Identify which cell holds the provided text, then report its (x, y) central coordinate. 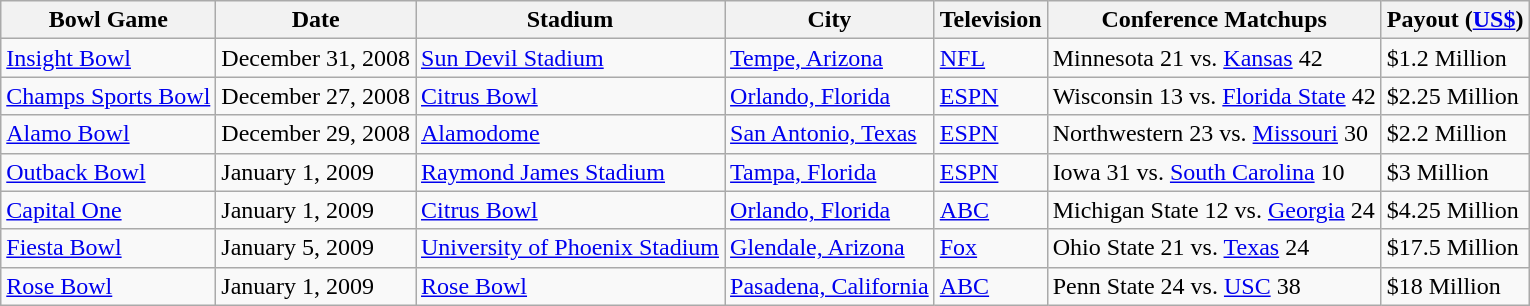
Capital One (108, 210)
Minnesota 21 vs. Kansas 42 (1214, 58)
City (830, 20)
Alamodome (570, 134)
$1.2 Million (1455, 58)
Northwestern 23 vs. Missouri 30 (1214, 134)
Michigan State 12 vs. Georgia 24 (1214, 210)
$4.25 Million (1455, 210)
December 27, 2008 (316, 96)
Sun Devil Stadium (570, 58)
Insight Bowl (108, 58)
Glendale, Arizona (830, 248)
December 31, 2008 (316, 58)
Alamo Bowl (108, 134)
$3 Million (1455, 172)
San Antonio, Texas (830, 134)
Tampa, Florida (830, 172)
Tempe, Arizona (830, 58)
Pasadena, California (830, 286)
$2.25 Million (1455, 96)
December 29, 2008 (316, 134)
Payout (US$) (1455, 20)
Outback Bowl (108, 172)
University of Phoenix Stadium (570, 248)
NFL (990, 58)
Wisconsin 13 vs. Florida State 42 (1214, 96)
Penn State 24 vs. USC 38 (1214, 286)
Iowa 31 vs. South Carolina 10 (1214, 172)
Television (990, 20)
Bowl Game (108, 20)
Raymond James Stadium (570, 172)
January 5, 2009 (316, 248)
$2.2 Million (1455, 134)
Fox (990, 248)
Ohio State 21 vs. Texas 24 (1214, 248)
Conference Matchups (1214, 20)
$17.5 Million (1455, 248)
Date (316, 20)
$18 Million (1455, 286)
Fiesta Bowl (108, 248)
Champs Sports Bowl (108, 96)
Stadium (570, 20)
